From the cell containing the given text, extract its center point as [x, y] coordinate. 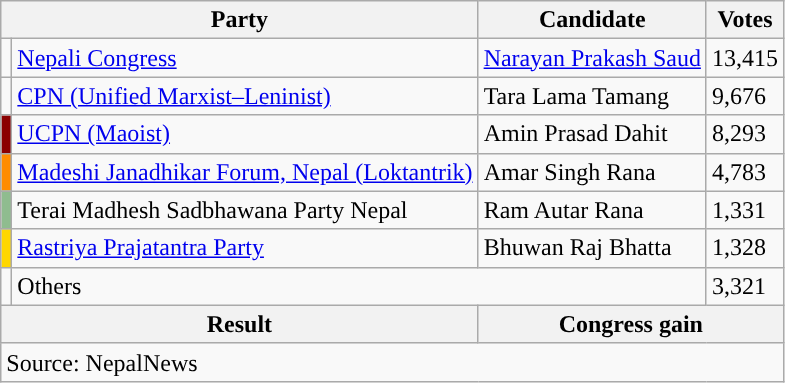
Madeshi Janadhikar Forum, Nepal (Loktantrik) [245, 172]
Votes [744, 20]
UCPN (Maoist) [245, 134]
Rastriya Prajatantra Party [245, 248]
Ram Autar Rana [592, 210]
9,676 [744, 96]
Amin Prasad Dahit [592, 134]
Party [240, 20]
8,293 [744, 134]
13,415 [744, 58]
1,331 [744, 210]
CPN (Unified Marxist–Leninist) [245, 96]
Tara Lama Tamang [592, 96]
3,321 [744, 286]
4,783 [744, 172]
Congress gain [630, 324]
Others [360, 286]
Nepali Congress [245, 58]
Amar Singh Rana [592, 172]
Result [240, 324]
Bhuwan Raj Bhatta [592, 248]
Narayan Prakash Saud [592, 58]
Terai Madhesh Sadbhawana Party Nepal [245, 210]
Candidate [592, 20]
1,328 [744, 248]
Source: NepalNews [392, 362]
